Return the (X, Y) coordinate for the center point of the cell that contains the specified text.  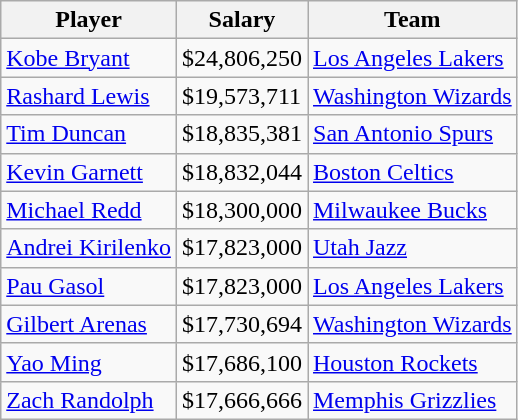
Rashard Lewis (89, 96)
$24,806,250 (242, 58)
$17,686,100 (242, 362)
Andrei Kirilenko (89, 248)
Player (89, 20)
Milwaukee Bucks (413, 210)
Tim Duncan (89, 134)
Boston Celtics (413, 172)
San Antonio Spurs (413, 134)
Salary (242, 20)
Houston Rockets (413, 362)
Michael Redd (89, 210)
Memphis Grizzlies (413, 400)
Kobe Bryant (89, 58)
$19,573,711 (242, 96)
$18,835,381 (242, 134)
$17,730,694 (242, 324)
Pau Gasol (89, 286)
Kevin Garnett (89, 172)
Team (413, 20)
Zach Randolph (89, 400)
Gilbert Arenas (89, 324)
$18,832,044 (242, 172)
$17,666,666 (242, 400)
$18,300,000 (242, 210)
Utah Jazz (413, 248)
Yao Ming (89, 362)
